Return (X, Y) of the center of cell containing provided text 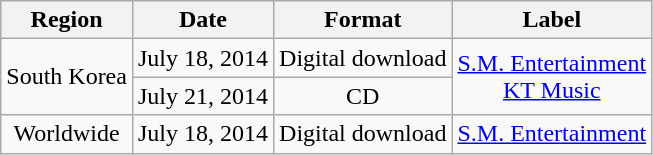
Region (67, 20)
South Korea (67, 77)
CD (363, 96)
Worldwide (67, 134)
S.M. EntertainmentKT Music (552, 77)
S.M. Entertainment (552, 134)
Format (363, 20)
Label (552, 20)
July 21, 2014 (202, 96)
Date (202, 20)
